Capture the cell that displays the provided text and extract its [x, y] central coordinate. 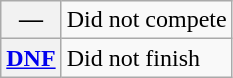
Did not finish [146, 58]
— [31, 20]
DNF [31, 58]
Did not compete [146, 20]
